Return the [x, y] coordinate for the center point of the cell that contains the specified text.  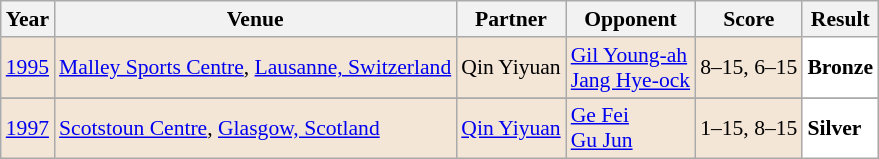
Scotstoun Centre, Glasgow, Scotland [255, 128]
Ge Fei Gu Jun [630, 128]
Score [748, 19]
Malley Sports Centre, Lausanne, Switzerland [255, 68]
1997 [28, 128]
1–15, 8–15 [748, 128]
8–15, 6–15 [748, 68]
Bronze [840, 68]
Year [28, 19]
1995 [28, 68]
Partner [510, 19]
Opponent [630, 19]
Result [840, 19]
Venue [255, 19]
Silver [840, 128]
Gil Young-ah Jang Hye-ock [630, 68]
